From the cell containing the given text, extract its center point as (X, Y) coordinate. 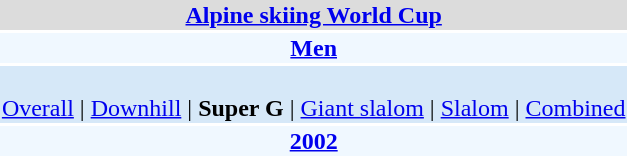
Alpine skiing World Cup (314, 15)
Men (314, 48)
Overall | Downhill | Super G | Giant slalom | Slalom | Combined (314, 94)
2002 (314, 141)
